Scan for the cell matching the given text and deliver its (x, y) coordinate at center. 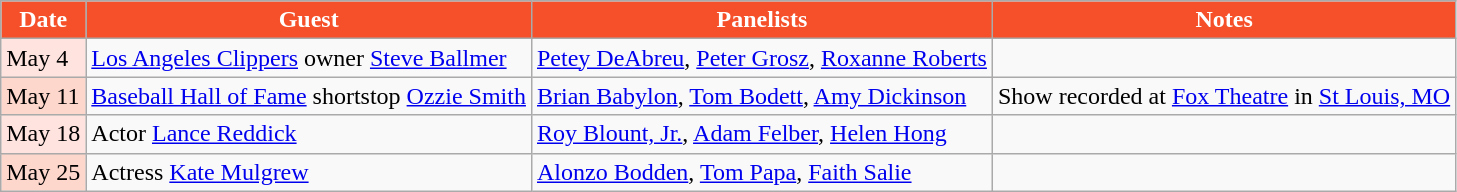
Alonzo Bodden, Tom Papa, Faith Salie (762, 172)
Los Angeles Clippers owner Steve Ballmer (309, 58)
Show recorded at Fox Theatre in St Louis, MO (1224, 96)
May 25 (44, 172)
Actress Kate Mulgrew (309, 172)
Brian Babylon, Tom Bodett, Amy Dickinson (762, 96)
Date (44, 20)
Panelists (762, 20)
Roy Blount, Jr., Adam Felber, Helen Hong (762, 134)
May 18 (44, 134)
May 11 (44, 96)
Baseball Hall of Fame shortstop Ozzie Smith (309, 96)
May 4 (44, 58)
Guest (309, 20)
Actor Lance Reddick (309, 134)
Petey DeAbreu, Peter Grosz, Roxanne Roberts (762, 58)
Notes (1224, 20)
